Detect which cell encompasses the target text, then output its [X, Y] center coordinate. 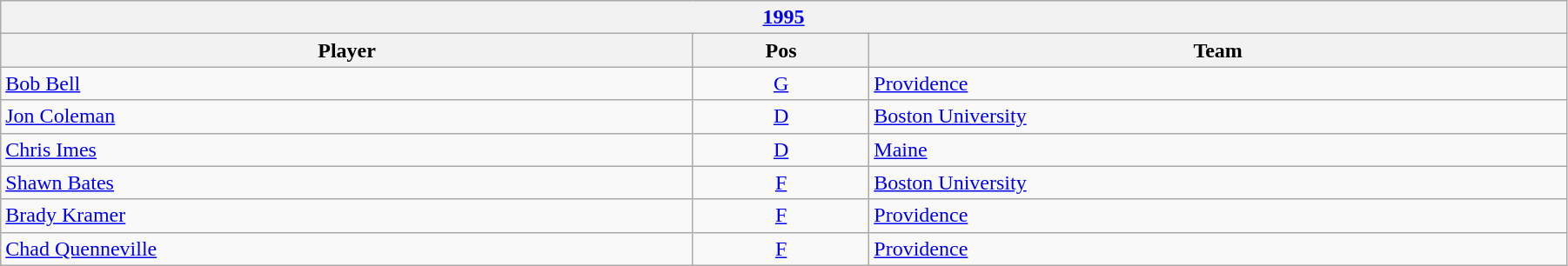
Shawn Bates [347, 183]
Pos [781, 50]
Maine [1218, 150]
Brady Kramer [347, 216]
Bob Bell [347, 83]
1995 [784, 17]
Chris Imes [347, 150]
Chad Quenneville [347, 249]
Team [1218, 50]
Jon Coleman [347, 116]
G [781, 83]
Player [347, 50]
